Return the (X, Y) coordinate for the center point of the cell that contains the specified text.  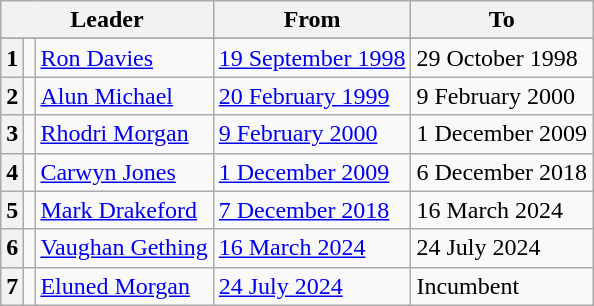
4 (12, 172)
From (312, 20)
3 (12, 134)
Carwyn Jones (124, 172)
Ron Davies (124, 58)
2 (12, 96)
5 (12, 210)
6 (12, 248)
20 February 1999 (312, 96)
1 (12, 58)
7 (12, 286)
Mark Drakeford (124, 210)
29 October 1998 (502, 58)
Eluned Morgan (124, 286)
To (502, 20)
Vaughan Gething (124, 248)
Rhodri Morgan (124, 134)
Alun Michael (124, 96)
Incumbent (502, 286)
6 December 2018 (502, 172)
7 December 2018 (312, 210)
Leader (107, 20)
19 September 1998 (312, 58)
